Return the [X, Y] coordinate for the center point of the cell that contains the specified text.  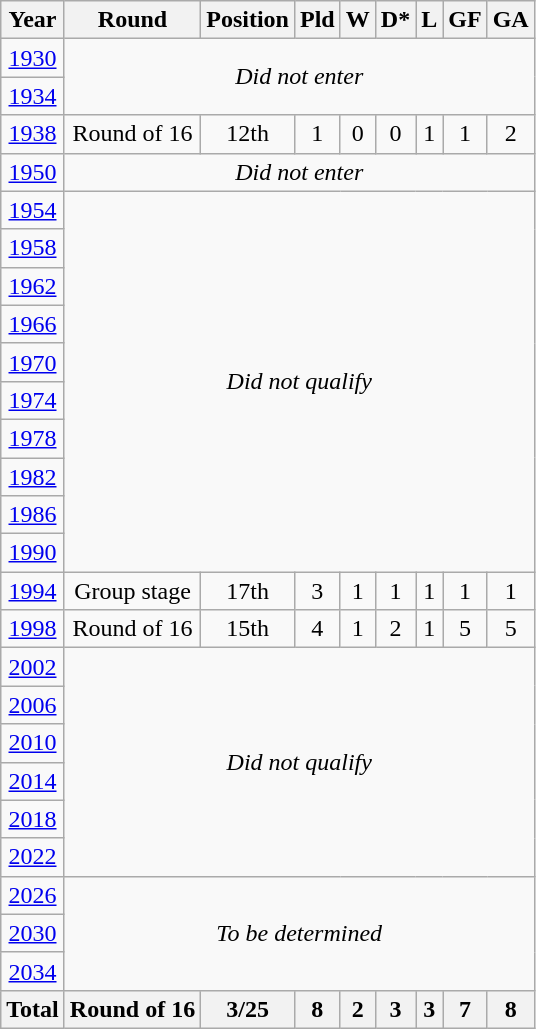
1954 [33, 210]
L [430, 20]
4 [317, 629]
1930 [33, 58]
2018 [33, 819]
Group stage [132, 591]
2030 [33, 933]
1998 [33, 629]
7 [465, 1009]
1934 [33, 96]
W [358, 20]
17th [248, 591]
2010 [33, 743]
12th [248, 134]
1986 [33, 515]
1990 [33, 553]
1966 [33, 324]
GA [510, 20]
3/25 [248, 1009]
Round [132, 20]
Total [33, 1009]
2002 [33, 667]
1938 [33, 134]
1962 [33, 286]
2022 [33, 857]
1970 [33, 362]
Position [248, 20]
15th [248, 629]
Year [33, 20]
1978 [33, 438]
D* [395, 20]
1994 [33, 591]
1958 [33, 248]
2034 [33, 971]
1950 [33, 172]
2014 [33, 781]
To be determined [299, 933]
Pld [317, 20]
2026 [33, 895]
1982 [33, 477]
2006 [33, 705]
1974 [33, 400]
GF [465, 20]
